From the cell containing the given text, extract its center point as (x, y) coordinate. 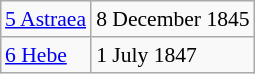
1 July 1847 (173, 54)
6 Hebe (46, 54)
8 December 1845 (173, 19)
5 Astraea (46, 19)
